From the cell containing the given text, extract its center point as [x, y] coordinate. 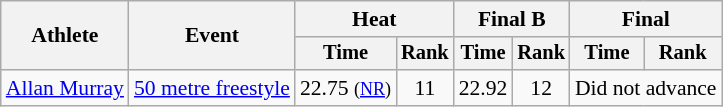
22.92 [484, 88]
Allan Murray [65, 88]
11 [425, 88]
50 metre freestyle [212, 88]
Athlete [65, 36]
Did not advance [646, 88]
12 [541, 88]
22.75 (NR) [346, 88]
Event [212, 36]
Heat [374, 19]
Final B [512, 19]
Final [646, 19]
